Find where the given text appears and provide that cell's center as (X, Y) coordinate. 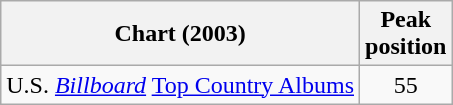
Chart (2003) (180, 34)
Peakposition (406, 34)
55 (406, 85)
U.S. Billboard Top Country Albums (180, 85)
